Output the [x, y] coordinate of the center of the cell containing the given text.  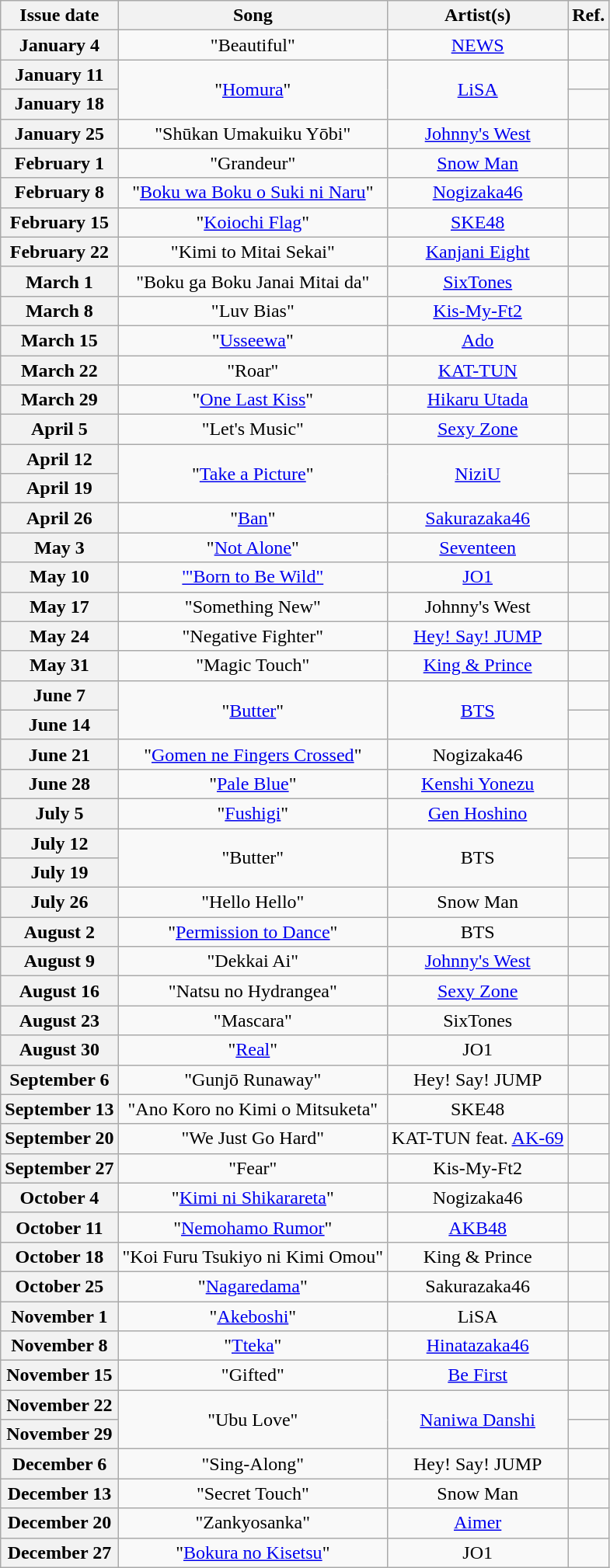
August 30 [59, 1050]
Ado [478, 340]
January 11 [59, 75]
Gen Hoshino [478, 813]
May 24 [59, 636]
November 8 [59, 1346]
December 20 [59, 1523]
"Permission to Dance" [253, 932]
Song [253, 16]
June 7 [59, 695]
"Grandeur" [253, 163]
July 5 [59, 813]
August 16 [59, 991]
NiziU [478, 474]
December 13 [59, 1493]
Aimer [478, 1523]
"Shūkan Umakuiku Yōbi" [253, 134]
"Homura" [253, 89]
March 8 [59, 311]
"Not Alone" [253, 548]
April 19 [59, 488]
July 12 [59, 843]
"Gifted" [253, 1375]
"Magic Touch" [253, 666]
'"Born to Be Wild" [253, 577]
Kenshi Yonezu [478, 784]
"Fear" [253, 1168]
July 26 [59, 902]
"Roar" [253, 370]
February 22 [59, 252]
March 29 [59, 400]
February 15 [59, 222]
"We Just Go Hard" [253, 1139]
"Akeboshi" [253, 1316]
May 10 [59, 577]
Seventeen [478, 548]
"Usseewa" [253, 340]
"Boku ga Boku Janai Mitai da" [253, 281]
"Ban" [253, 518]
"Kimi ni Shikarareta" [253, 1198]
Hikaru Utada [478, 400]
Artist(s) [478, 16]
October 25 [59, 1286]
"Real" [253, 1050]
February 1 [59, 163]
"Boku wa Boku o Suki ni Naru" [253, 193]
"Beautiful" [253, 45]
"Negative Fighter" [253, 636]
"Tteka" [253, 1346]
August 9 [59, 961]
"Luv Bias" [253, 311]
November 29 [59, 1434]
"Take a Picture" [253, 474]
June 14 [59, 725]
November 1 [59, 1316]
May 17 [59, 607]
"Sing-Along" [253, 1464]
"Kimi to Mitai Sekai" [253, 252]
"Zankyosanka" [253, 1523]
Naniwa Danshi [478, 1420]
September 20 [59, 1139]
KAT-TUN feat. AK-69 [478, 1139]
July 19 [59, 873]
April 5 [59, 429]
November 15 [59, 1375]
NEWS [478, 45]
"Secret Touch" [253, 1493]
February 8 [59, 193]
June 21 [59, 754]
March 15 [59, 340]
May 31 [59, 666]
"Nemohamo Rumor" [253, 1227]
August 23 [59, 1020]
"Natsu no Hydrangea" [253, 991]
September 13 [59, 1109]
October 18 [59, 1257]
"Ubu Love" [253, 1420]
April 26 [59, 518]
"Gunjō Runaway" [253, 1080]
Issue date [59, 16]
December 6 [59, 1464]
December 27 [59, 1552]
"Something New" [253, 607]
"Hello Hello" [253, 902]
"Gomen ne Fingers Crossed" [253, 754]
Hinatazaka46 [478, 1346]
"Dekkai Ai" [253, 961]
Kanjani Eight [478, 252]
"Pale Blue" [253, 784]
January 25 [59, 134]
March 22 [59, 370]
June 28 [59, 784]
"Let's Music" [253, 429]
"Ano Koro no Kimi o Mitsuketa" [253, 1109]
AKB48 [478, 1227]
November 22 [59, 1405]
September 27 [59, 1168]
January 18 [59, 104]
April 12 [59, 459]
"Bokura no Kisetsu" [253, 1552]
May 3 [59, 548]
March 1 [59, 281]
KAT-TUN [478, 370]
"Koi Furu Tsukiyo ni Kimi Omou" [253, 1257]
October 4 [59, 1198]
Be First [478, 1375]
January 4 [59, 45]
Ref. [589, 16]
"Nagaredama" [253, 1286]
"Mascara" [253, 1020]
September 6 [59, 1080]
"One Last Kiss" [253, 400]
August 2 [59, 932]
October 11 [59, 1227]
"Koiochi Flag" [253, 222]
"Fushigi" [253, 813]
